Find where the given text appears and provide that cell's center as [x, y] coordinate. 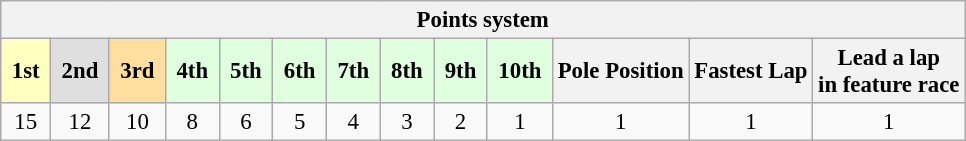
1st [26, 72]
12 [80, 122]
6 [246, 122]
Fastest Lap [751, 72]
5 [300, 122]
4 [353, 122]
6th [300, 72]
10 [137, 122]
2 [461, 122]
3 [407, 122]
4th [192, 72]
Pole Position [620, 72]
Lead a lapin feature race [889, 72]
Points system [483, 20]
5th [246, 72]
8th [407, 72]
10th [520, 72]
15 [26, 122]
3rd [137, 72]
2nd [80, 72]
7th [353, 72]
8 [192, 122]
9th [461, 72]
